Scan for the cell matching the given text and deliver its [X, Y] coordinate at center. 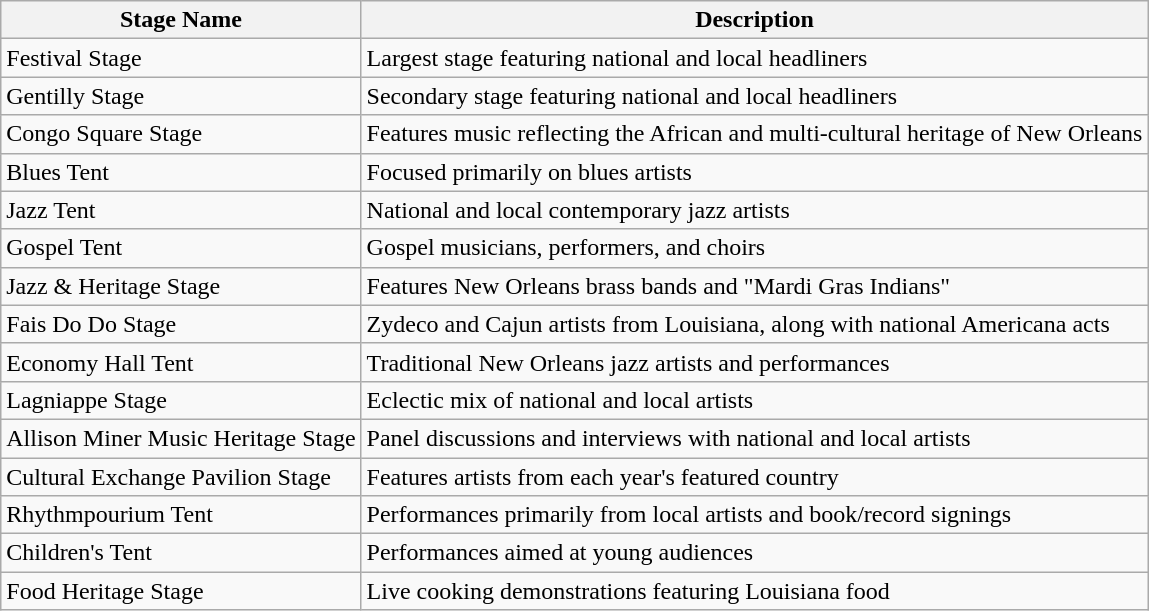
Features music reflecting the African and multi-cultural heritage of New Orleans [754, 134]
Rhythmpourium Tent [181, 515]
Gospel Tent [181, 248]
Lagniappe Stage [181, 400]
Features artists from each year's featured country [754, 477]
Jazz & Heritage Stage [181, 286]
Traditional New Orleans jazz artists and performances [754, 362]
Stage Name [181, 20]
Live cooking demonstrations featuring Louisiana food [754, 591]
Eclectic mix of national and local artists [754, 400]
Fais Do Do Stage [181, 324]
Focused primarily on blues artists [754, 172]
Children's Tent [181, 553]
Blues Tent [181, 172]
Congo Square Stage [181, 134]
Panel discussions and interviews with national and local artists [754, 438]
Jazz Tent [181, 210]
Secondary stage featuring national and local headliners [754, 96]
Festival Stage [181, 58]
National and local contemporary jazz artists [754, 210]
Zydeco and Cajun artists from Louisiana, along with national Americana acts [754, 324]
Performances primarily from local artists and book/record signings [754, 515]
Cultural Exchange Pavilion Stage [181, 477]
Allison Miner Music Heritage Stage [181, 438]
Features New Orleans brass bands and "Mardi Gras Indians" [754, 286]
Gentilly Stage [181, 96]
Description [754, 20]
Gospel musicians, performers, and choirs [754, 248]
Largest stage featuring national and local headliners [754, 58]
Food Heritage Stage [181, 591]
Economy Hall Tent [181, 362]
Performances aimed at young audiences [754, 553]
